Find where the given text appears and provide that cell's center as [X, Y] coordinate. 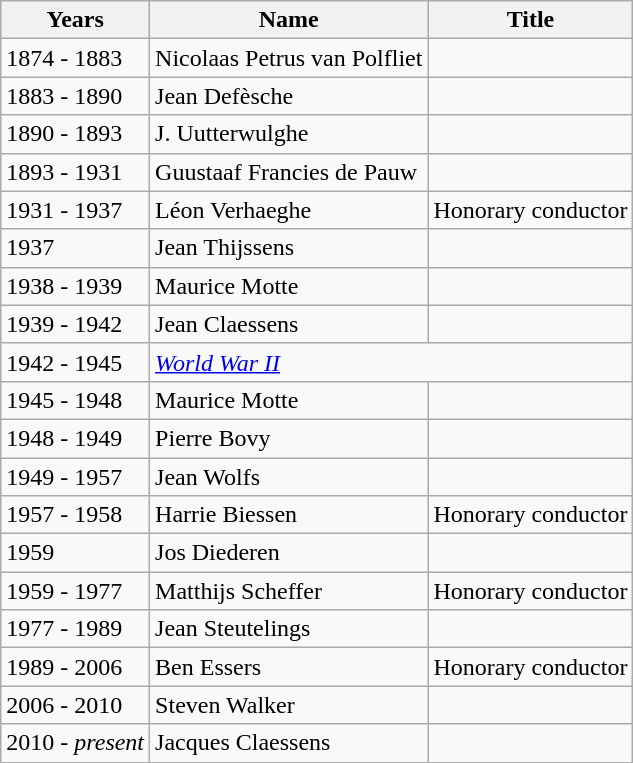
1945 - 1948 [76, 400]
Jean Claessens [289, 324]
1937 [76, 248]
1942 - 1945 [76, 362]
Years [76, 20]
Jean Steutelings [289, 629]
2006 - 2010 [76, 705]
1883 - 1890 [76, 96]
1948 - 1949 [76, 438]
Jean Wolfs [289, 477]
1977 - 1989 [76, 629]
J. Uutterwulghe [289, 134]
1890 - 1893 [76, 134]
Jos Diederen [289, 553]
1931 - 1937 [76, 210]
Matthijs Scheffer [289, 591]
Name [289, 20]
1959 - 1977 [76, 591]
1893 - 1931 [76, 172]
Léon Verhaeghe [289, 210]
Steven Walker [289, 705]
2010 - present [76, 743]
Pierre Bovy [289, 438]
1989 - 2006 [76, 667]
1949 - 1957 [76, 477]
World War II [392, 362]
Nicolaas Petrus van Polfliet [289, 58]
1874 - 1883 [76, 58]
Guustaaf Francies de Pauw [289, 172]
Ben Essers [289, 667]
Jean Thijssens [289, 248]
1938 - 1939 [76, 286]
Jacques Claessens [289, 743]
1957 - 1958 [76, 515]
Title [530, 20]
Harrie Biessen [289, 515]
1959 [76, 553]
Jean Defèsche [289, 96]
1939 - 1942 [76, 324]
